Extract the (x, y) coordinate from the center of the cell holding the provided text.  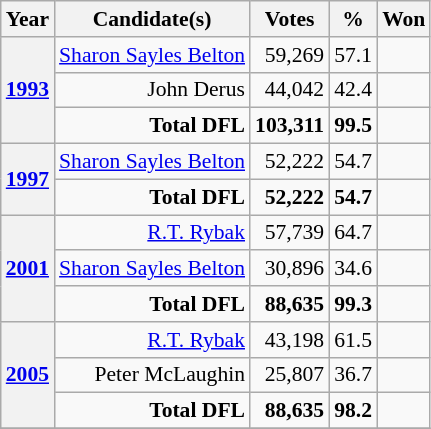
44,042 (290, 90)
Won (404, 19)
57.1 (353, 55)
Peter McLaughin (152, 375)
1993 (28, 90)
John Derus (152, 90)
34.6 (353, 269)
42.4 (353, 90)
Candidate(s) (152, 19)
Year (28, 19)
64.7 (353, 233)
36.7 (353, 375)
98.2 (353, 411)
1997 (28, 180)
99.5 (353, 126)
Votes (290, 19)
% (353, 19)
103,311 (290, 126)
61.5 (353, 340)
57,739 (290, 233)
43,198 (290, 340)
30,896 (290, 269)
2001 (28, 268)
59,269 (290, 55)
25,807 (290, 375)
99.3 (353, 304)
2005 (28, 376)
